From the cell containing the given text, extract its center point as (X, Y) coordinate. 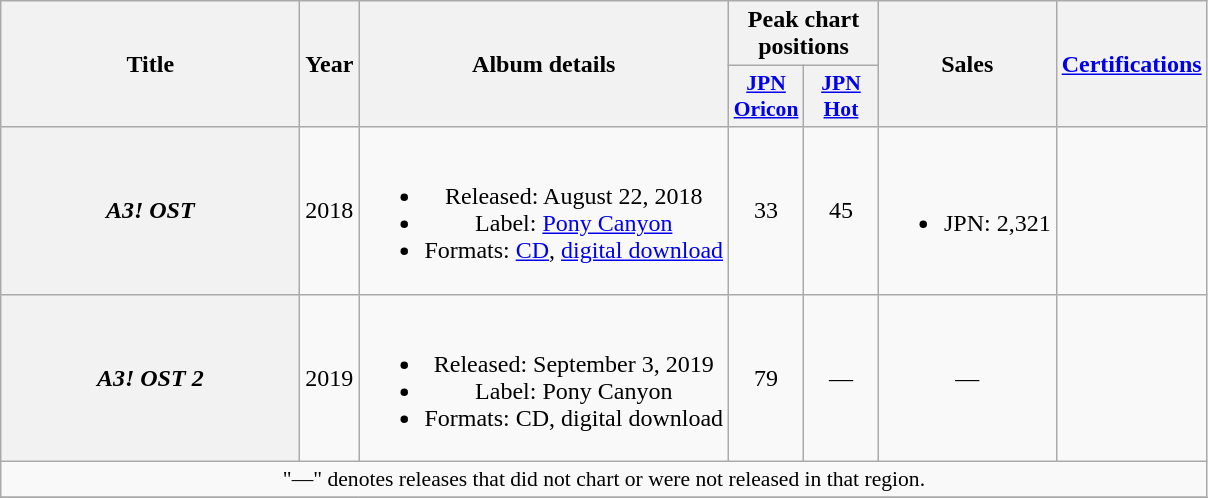
JPNHot (842, 96)
A3! OST 2 (150, 378)
Released: September 3, 2019Label: Pony CanyonFormats: CD, digital download (544, 378)
33 (766, 210)
JPN: 2,321 (967, 210)
Certifications (1132, 64)
Year (330, 64)
2018 (330, 210)
Peak chart positions (804, 34)
79 (766, 378)
"—" denotes releases that did not chart or were not released in that region. (604, 479)
Title (150, 64)
A3! OST (150, 210)
2019 (330, 378)
Album details (544, 64)
45 (842, 210)
JPNOricon (766, 96)
Sales (967, 64)
Released: August 22, 2018Label: Pony CanyonFormats: CD, digital download (544, 210)
